Provide the (X, Y) coordinate of the cell's center where the given text is located.  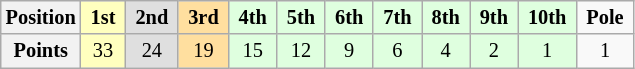
9th (494, 17)
2 (494, 51)
10th (547, 17)
5th (301, 17)
4 (446, 51)
3rd (203, 17)
24 (152, 51)
4th (253, 17)
19 (203, 51)
Points (41, 51)
7th (397, 17)
6 (397, 51)
15 (253, 51)
9 (349, 51)
Pole (604, 17)
33 (104, 51)
Position (41, 17)
12 (301, 51)
2nd (152, 17)
6th (349, 17)
8th (446, 17)
1st (104, 17)
